Search for the cell housing the specified text and yield its [x, y] center coordinate. 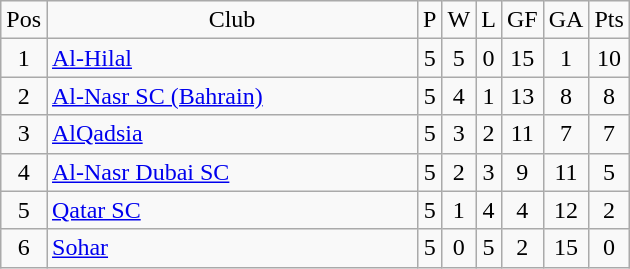
12 [566, 210]
Pos [24, 20]
6 [24, 248]
L [489, 20]
Pts [609, 20]
AlQadsia [232, 134]
W [459, 20]
Al-Nasr SC (Bahrain) [232, 96]
P [430, 20]
GF [522, 20]
Al-Nasr Dubai SC [232, 172]
Al-Hilal [232, 58]
Club [232, 20]
13 [522, 96]
Sohar [232, 248]
Qatar SC [232, 210]
9 [522, 172]
10 [609, 58]
GA [566, 20]
